Determine the [X, Y] coordinate at the center of the cell enclosing the given text.  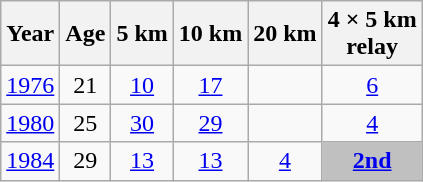
20 km [285, 34]
1976 [30, 85]
21 [86, 85]
10 km [210, 34]
5 km [142, 34]
4 × 5 kmrelay [372, 34]
1984 [30, 161]
1980 [30, 123]
25 [86, 123]
10 [142, 85]
Year [30, 34]
Age [86, 34]
6 [372, 85]
2nd [372, 161]
17 [210, 85]
30 [142, 123]
